Identify which cell holds the provided text, then report its (X, Y) central coordinate. 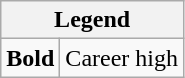
Legend (92, 20)
Career high (122, 58)
Bold (30, 58)
